Locate the cell with the specified text and output its [X, Y] center coordinate. 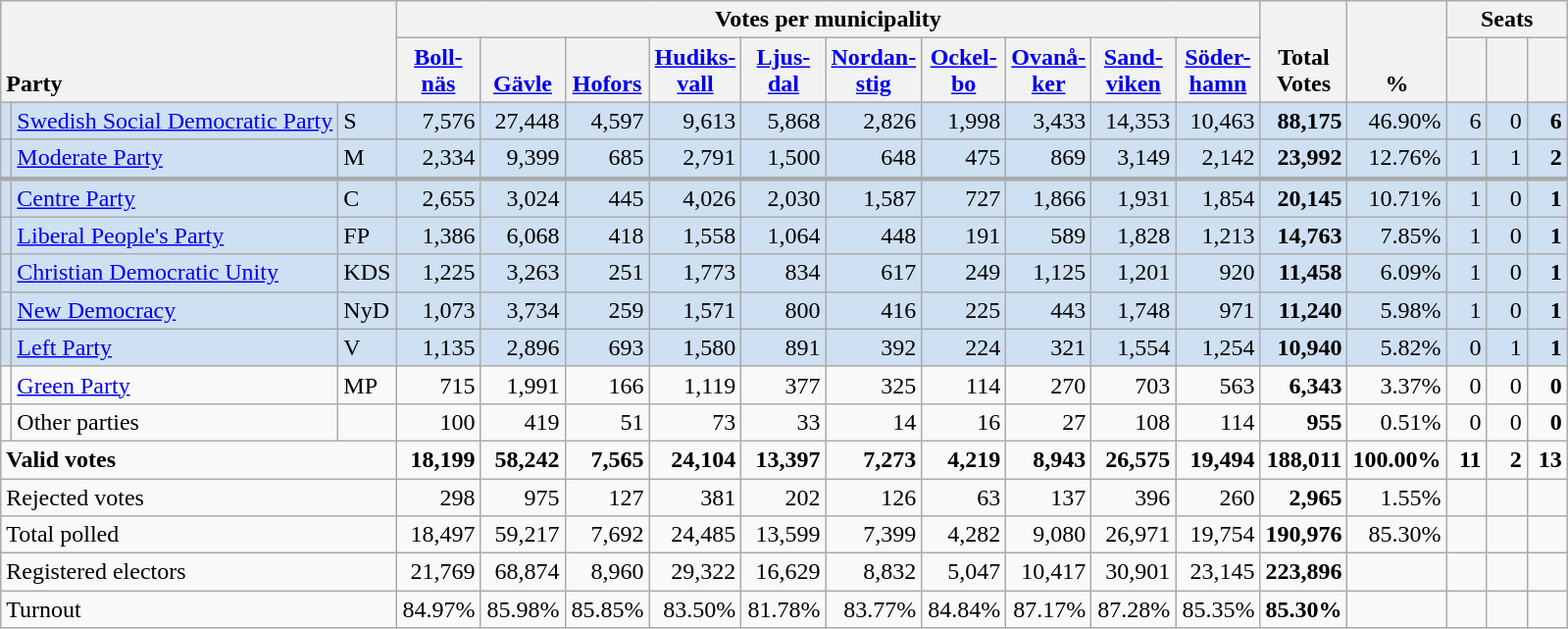
5.98% [1396, 310]
26,971 [1134, 535]
6.09% [1396, 273]
Sand- viken [1134, 71]
10,417 [1049, 572]
33 [784, 422]
85.85% [607, 609]
24,104 [695, 459]
10,463 [1218, 121]
108 [1134, 422]
2,655 [438, 198]
1,554 [1134, 347]
Gävle [523, 71]
298 [438, 498]
325 [874, 385]
2,826 [874, 121]
FP [367, 236]
1,213 [1218, 236]
137 [1049, 498]
685 [607, 159]
Moderate Party [175, 159]
563 [1218, 385]
1,125 [1049, 273]
225 [964, 310]
448 [874, 236]
126 [874, 498]
445 [607, 198]
6,343 [1304, 385]
Söder- hamn [1218, 71]
M [367, 159]
84.84% [964, 609]
Hofors [607, 71]
Seats [1506, 20]
3,433 [1049, 121]
648 [874, 159]
12.76% [1396, 159]
249 [964, 273]
3,263 [523, 273]
270 [1049, 385]
Ockel- bo [964, 71]
1,998 [964, 121]
0.51% [1396, 422]
19,494 [1218, 459]
834 [784, 273]
800 [784, 310]
188,011 [1304, 459]
C [367, 198]
27 [1049, 422]
4,219 [964, 459]
190,976 [1304, 535]
23,145 [1218, 572]
971 [1218, 310]
9,399 [523, 159]
11,240 [1304, 310]
83.77% [874, 609]
Other parties [175, 422]
1,119 [695, 385]
88,175 [1304, 121]
68,874 [523, 572]
443 [1049, 310]
V [367, 347]
3,024 [523, 198]
73 [695, 422]
58,242 [523, 459]
392 [874, 347]
85.35% [1218, 609]
KDS [367, 273]
5,047 [964, 572]
1,571 [695, 310]
955 [1304, 422]
Party [198, 51]
16 [964, 422]
21,769 [438, 572]
7,273 [874, 459]
1,931 [1134, 198]
396 [1134, 498]
84.97% [438, 609]
1,225 [438, 273]
202 [784, 498]
19,754 [1218, 535]
418 [607, 236]
14 [874, 422]
Nordan- stig [874, 71]
1,500 [784, 159]
7.85% [1396, 236]
1,748 [1134, 310]
5.82% [1396, 347]
1,135 [438, 347]
260 [1218, 498]
11,458 [1304, 273]
920 [1218, 273]
Left Party [175, 347]
Votes per municipality [828, 20]
6,068 [523, 236]
7,399 [874, 535]
2,791 [695, 159]
Ljus- dal [784, 71]
589 [1049, 236]
13 [1547, 459]
1,866 [1049, 198]
8,960 [607, 572]
20,145 [1304, 198]
2,030 [784, 198]
13,599 [784, 535]
30,901 [1134, 572]
4,597 [607, 121]
100.00% [1396, 459]
3,734 [523, 310]
377 [784, 385]
Centre Party [175, 198]
87.28% [1134, 609]
2,334 [438, 159]
Total Votes [1304, 51]
321 [1049, 347]
4,282 [964, 535]
416 [874, 310]
475 [964, 159]
191 [964, 236]
1,558 [695, 236]
127 [607, 498]
251 [607, 273]
26,575 [1134, 459]
51 [607, 422]
Valid votes [198, 459]
10,940 [1304, 347]
New Democracy [175, 310]
11 [1467, 459]
1,254 [1218, 347]
63 [964, 498]
3,149 [1134, 159]
1,064 [784, 236]
NyD [367, 310]
87.17% [1049, 609]
24,485 [695, 535]
703 [1134, 385]
9,613 [695, 121]
81.78% [784, 609]
Rejected votes [198, 498]
1,828 [1134, 236]
Liberal People's Party [175, 236]
Hudiks- vall [695, 71]
18,199 [438, 459]
693 [607, 347]
1,386 [438, 236]
617 [874, 273]
18,497 [438, 535]
S [367, 121]
2,142 [1218, 159]
419 [523, 422]
Boll- näs [438, 71]
% [1396, 51]
Registered electors [198, 572]
3.37% [1396, 385]
259 [607, 310]
1,580 [695, 347]
Ovanå- ker [1049, 71]
59,217 [523, 535]
Turnout [198, 609]
MP [367, 385]
1,201 [1134, 273]
14,763 [1304, 236]
2,965 [1304, 498]
83.50% [695, 609]
1,773 [695, 273]
7,576 [438, 121]
975 [523, 498]
23,992 [1304, 159]
2,896 [523, 347]
13,397 [784, 459]
1,587 [874, 198]
29,322 [695, 572]
85.98% [523, 609]
16,629 [784, 572]
4,026 [695, 198]
14,353 [1134, 121]
1,991 [523, 385]
7,692 [607, 535]
715 [438, 385]
9,080 [1049, 535]
27,448 [523, 121]
869 [1049, 159]
Christian Democratic Unity [175, 273]
727 [964, 198]
1.55% [1396, 498]
10.71% [1396, 198]
891 [784, 347]
100 [438, 422]
Total polled [198, 535]
223,896 [1304, 572]
381 [695, 498]
5,868 [784, 121]
8,943 [1049, 459]
1,073 [438, 310]
8,832 [874, 572]
Green Party [175, 385]
Swedish Social Democratic Party [175, 121]
46.90% [1396, 121]
1,854 [1218, 198]
166 [607, 385]
224 [964, 347]
7,565 [607, 459]
